Identify which cell holds the provided text, then report its [x, y] central coordinate. 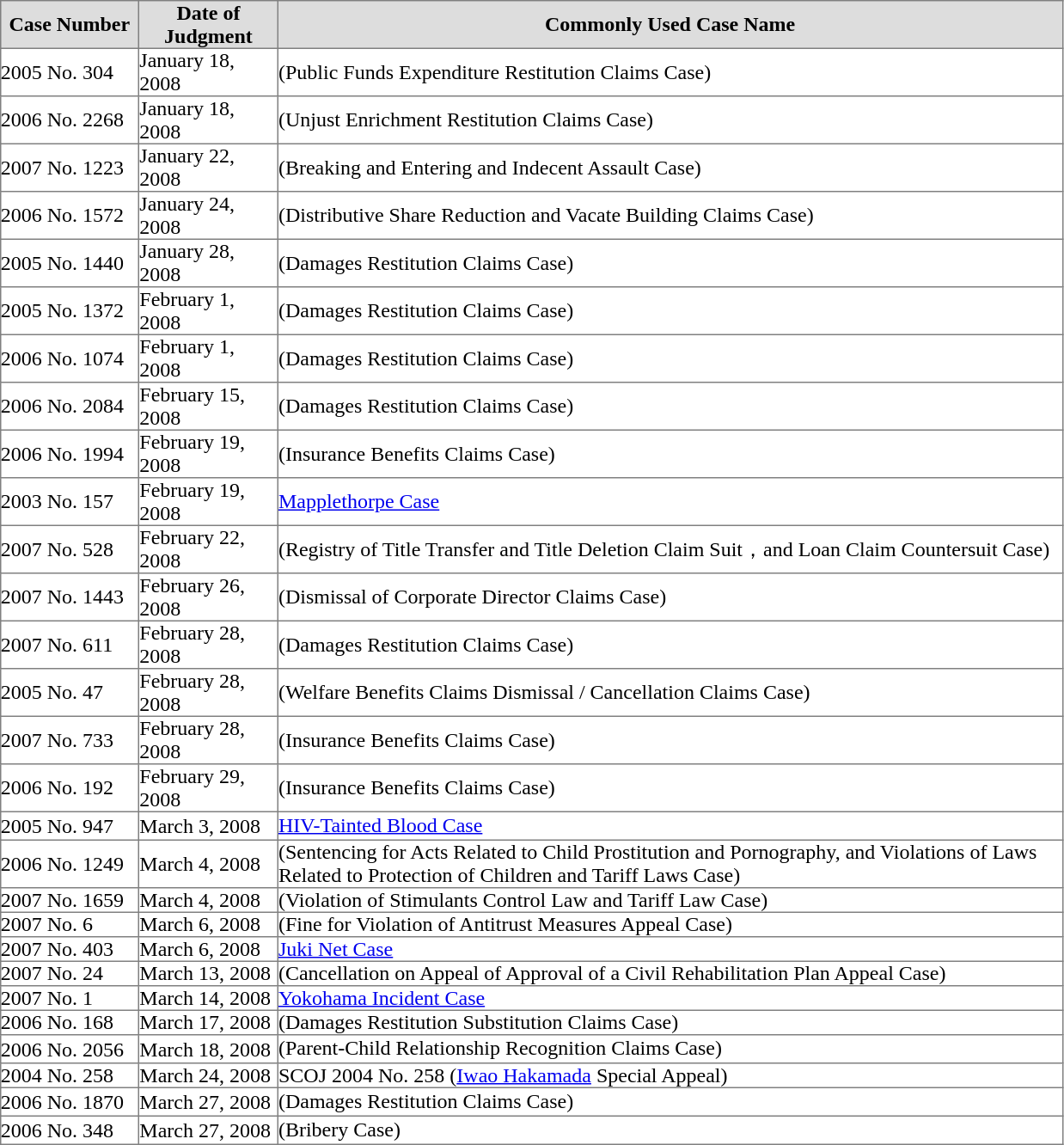
February 26, 2008 [209, 597]
2007 No. 1443 [70, 597]
(Bribery Case) [670, 1130]
(Welfare Benefits Claims Dismissal / Cancellation Claims Case) [670, 693]
(Dismissal of Corporate Director Claims Case) [670, 597]
SCOJ 2004 No. 258 (Iwao Hakamada Special Appeal) [670, 1075]
2006 No. 1572 [70, 216]
2006 No. 1870 [70, 1102]
2005 No. 1372 [70, 311]
2006 No. 1074 [70, 358]
March 17, 2008 [209, 1022]
2006 No. 2056 [70, 1049]
Yokohama Incident Case [670, 998]
January 22, 2008 [209, 168]
2006 No. 348 [70, 1130]
2006 No. 192 [70, 788]
(Public Funds Expenditure Restitution Claims Case) [670, 72]
(Damages Restitution Substitution Claims Case) [670, 1022]
(Violation of Stimulants Control Law and Tariff Law Case) [670, 900]
(Distributive Share Reduction and Vacate Building Claims Case) [670, 216]
2006 No. 1249 [70, 864]
2006 No. 2084 [70, 407]
Juki Net Case [670, 949]
2007 No. 733 [70, 740]
2005 No. 947 [70, 825]
2007 No. 1659 [70, 900]
January 28, 2008 [209, 263]
March 13, 2008 [209, 973]
HIV-Tainted Blood Case [670, 825]
2003 No. 157 [70, 502]
(Registry of Title Transfer and Title Deletion Claim Suit，and Loan Claim Countersuit Case) [670, 549]
2006 No. 1994 [70, 454]
(Parent-Child Relationship Recognition Claims Case) [670, 1049]
March 3, 2008 [209, 825]
2007 No. 611 [70, 645]
(Fine for Violation of Antitrust Measures Appeal Case) [670, 924]
2007 No. 528 [70, 549]
2005 No. 47 [70, 693]
2007 No. 6 [70, 924]
(Unjust Enrichment Restitution Claims Case) [670, 120]
March 24, 2008 [209, 1075]
March 18, 2008 [209, 1049]
(Breaking and Entering and Indecent Assault Case) [670, 168]
February 29, 2008 [209, 788]
Mapplethorpe Case [670, 502]
(Cancellation on Appeal of Approval of a Civil Rehabilitation Plan Appeal Case) [670, 973]
2005 No. 1440 [70, 263]
March 14, 2008 [209, 998]
Commonly Used Case Name [670, 25]
2007 No. 403 [70, 949]
2007 No. 24 [70, 973]
Date of Judgment [209, 25]
January 24, 2008 [209, 216]
2007 No. 1223 [70, 168]
2006 No. 2268 [70, 120]
February 22, 2008 [209, 549]
Case Number [70, 25]
2005 No. 304 [70, 72]
(Sentencing for Acts Related to Child Prostitution and Pornography, and Violations of Laws Related to Protection of Children and Tariff Laws Case) [670, 864]
2007 No. 1 [70, 998]
2004 No. 258 [70, 1075]
February 15, 2008 [209, 407]
2006 No. 168 [70, 1022]
